Determine the (x, y) coordinate at the center of the cell enclosing the given text.  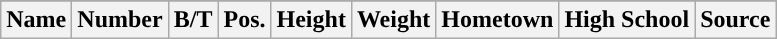
Hometown (498, 20)
Name (36, 20)
Weight (393, 20)
B/T (193, 20)
Source (736, 20)
Pos. (244, 20)
Number (120, 20)
Height (311, 20)
High School (627, 20)
